Output the (X, Y) coordinate of the center of the cell containing the given text.  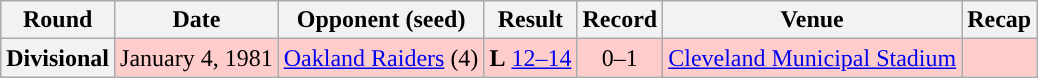
Round (58, 20)
L 12–14 (530, 58)
Oakland Raiders (4) (381, 58)
Record (620, 20)
Venue (812, 20)
Recap (1000, 20)
Result (530, 20)
Opponent (seed) (381, 20)
0–1 (620, 58)
Cleveland Municipal Stadium (812, 58)
Date (197, 20)
January 4, 1981 (197, 58)
Divisional (58, 58)
